Capture the cell that displays the provided text and extract its [x, y] central coordinate. 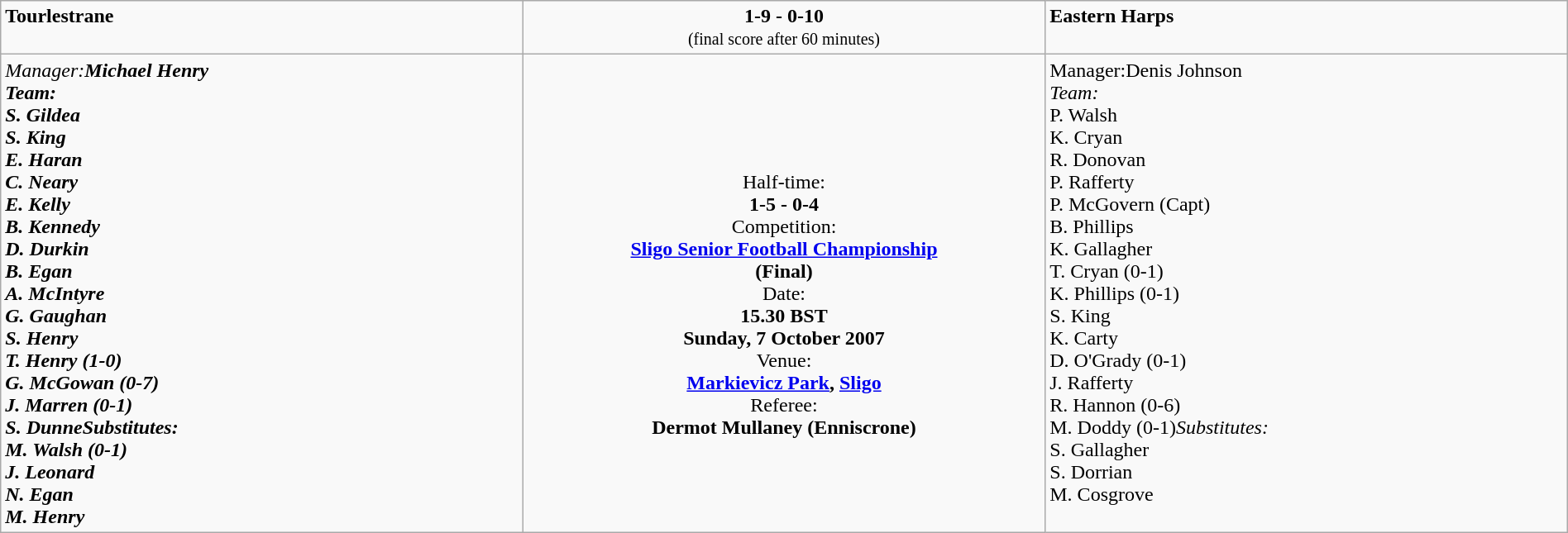
Eastern Harps [1307, 28]
Tourlestrane [262, 28]
1-9 - 0-10(final score after 60 minutes) [784, 28]
